Capture the cell that displays the provided text and extract its (x, y) central coordinate. 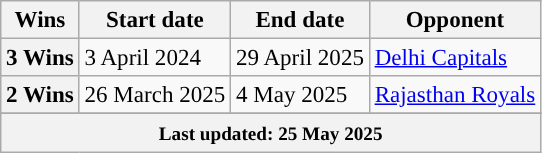
3 April 2024 (154, 58)
3 Wins (40, 58)
Last updated: 25 May 2025 (271, 133)
26 March 2025 (154, 95)
End date (300, 20)
Opponent (454, 20)
4 May 2025 (300, 95)
Rajasthan Royals (454, 95)
Delhi Capitals (454, 58)
29 April 2025 (300, 58)
2 Wins (40, 95)
Start date (154, 20)
Wins (40, 20)
